Pinpoint the cell where the given text exists, returning its [X, Y] midpoint coordinate. 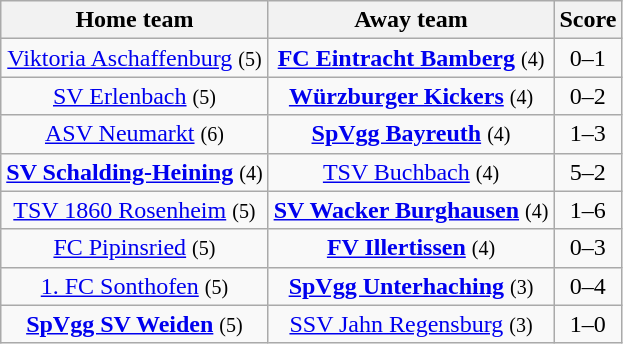
Würzburger Kickers (4) [411, 96]
SpVgg Unterhaching (3) [411, 286]
Away team [411, 20]
TSV Buchbach (4) [411, 172]
FC Pipinsried (5) [134, 248]
SV Schalding-Heining (4) [134, 172]
SV Erlenbach (5) [134, 96]
1–3 [588, 134]
SpVgg SV Weiden (5) [134, 324]
0–1 [588, 58]
SSV Jahn Regensburg (3) [411, 324]
Viktoria Aschaffenburg (5) [134, 58]
SpVgg Bayreuth (4) [411, 134]
1–0 [588, 324]
FC Eintracht Bamberg (4) [411, 58]
Home team [134, 20]
SV Wacker Burghausen (4) [411, 210]
TSV 1860 Rosenheim (5) [134, 210]
1. FC Sonthofen (5) [134, 286]
1–6 [588, 210]
0–2 [588, 96]
0–4 [588, 286]
Score [588, 20]
5–2 [588, 172]
0–3 [588, 248]
FV Illertissen (4) [411, 248]
ASV Neumarkt (6) [134, 134]
